Find where the given text appears and provide that cell's center as [x, y] coordinate. 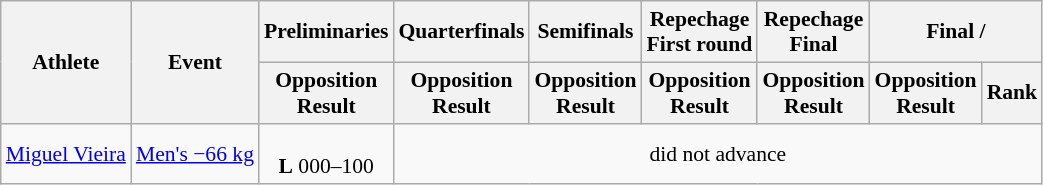
RepechageFirst round [700, 32]
RepechageFinal [813, 32]
Miguel Vieira [66, 154]
Event [195, 62]
Semifinals [585, 32]
Men's −66 kg [195, 154]
Preliminaries [326, 32]
Rank [1012, 92]
Final / [956, 32]
Athlete [66, 62]
Quarterfinals [461, 32]
L 000–100 [326, 154]
did not advance [718, 154]
